Scan for the cell matching the given text and deliver its [x, y] coordinate at center. 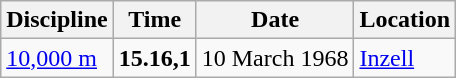
10,000 m [57, 58]
Inzell [405, 58]
Location [405, 20]
Time [154, 20]
Discipline [57, 20]
10 March 1968 [275, 58]
Date [275, 20]
15.16,1 [154, 58]
